For the text-containing cell, return its midpoint in (x, y) coordinate format. 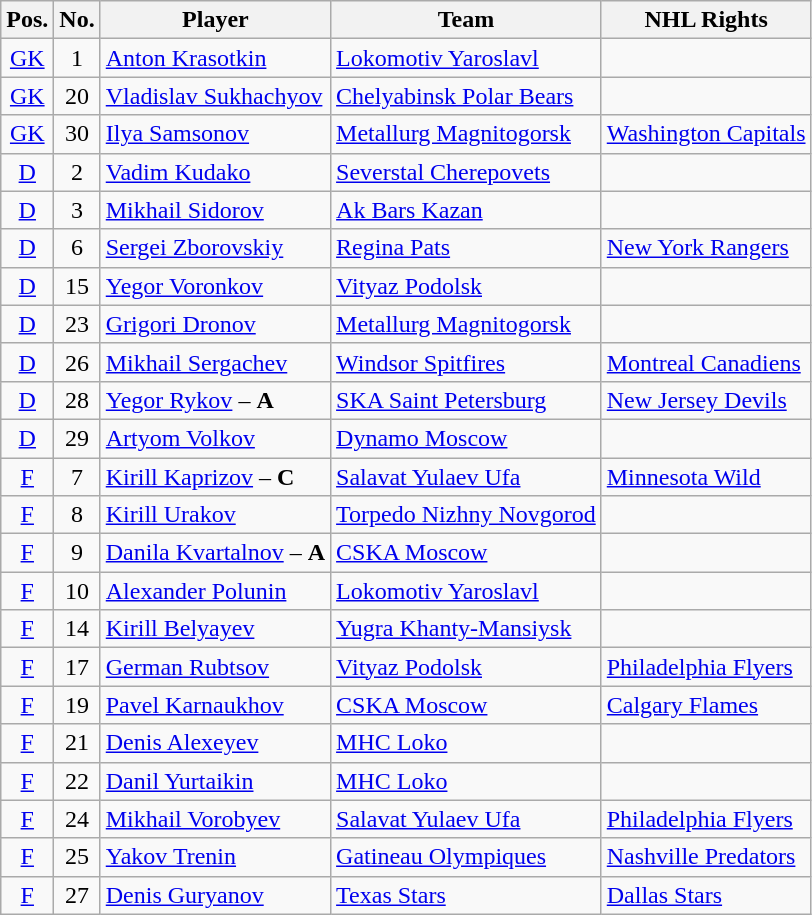
Grigori Dronov (215, 324)
Gatineau Olympiques (466, 857)
Kirill Kaprizov – C (215, 477)
Ilya Samsonov (215, 134)
17 (77, 667)
Anton Krasotkin (215, 58)
30 (77, 134)
Kirill Urakov (215, 515)
Player (215, 20)
Alexander Polunin (215, 591)
23 (77, 324)
Team (466, 20)
New Jersey Devils (706, 400)
28 (77, 400)
SKA Saint Petersburg (466, 400)
Severstal Cherepovets (466, 172)
Ak Bars Kazan (466, 210)
Torpedo Nizhny Novgorod (466, 515)
NHL Rights (706, 20)
Yegor Rykov – A (215, 400)
3 (77, 210)
26 (77, 362)
Pos. (28, 20)
Dynamo Moscow (466, 438)
Mikhail Sidorov (215, 210)
6 (77, 248)
Montreal Canadiens (706, 362)
7 (77, 477)
Texas Stars (466, 895)
Kirill Belyayev (215, 629)
24 (77, 819)
Denis Guryanov (215, 895)
Washington Capitals (706, 134)
14 (77, 629)
9 (77, 553)
Mikhail Sergachev (215, 362)
Vladislav Sukhachyov (215, 96)
Windsor Spitfires (466, 362)
Yugra Khanty-Mansiysk (466, 629)
2 (77, 172)
Pavel Karnaukhov (215, 705)
Artyom Volkov (215, 438)
20 (77, 96)
22 (77, 781)
Chelyabinsk Polar Bears (466, 96)
No. (77, 20)
Denis Alexeyev (215, 743)
Vadim Kudako (215, 172)
Danil Yurtaikin (215, 781)
German Rubtsov (215, 667)
Dallas Stars (706, 895)
25 (77, 857)
Yegor Voronkov (215, 286)
Nashville Predators (706, 857)
10 (77, 591)
19 (77, 705)
New York Rangers (706, 248)
27 (77, 895)
Mikhail Vorobyev (215, 819)
Calgary Flames (706, 705)
21 (77, 743)
29 (77, 438)
1 (77, 58)
Danila Kvartalnov – A (215, 553)
Minnesota Wild (706, 477)
8 (77, 515)
Yakov Trenin (215, 857)
Sergei Zborovskiy (215, 248)
15 (77, 286)
Regina Pats (466, 248)
